Locate the cell with the specified text and output its [X, Y] center coordinate. 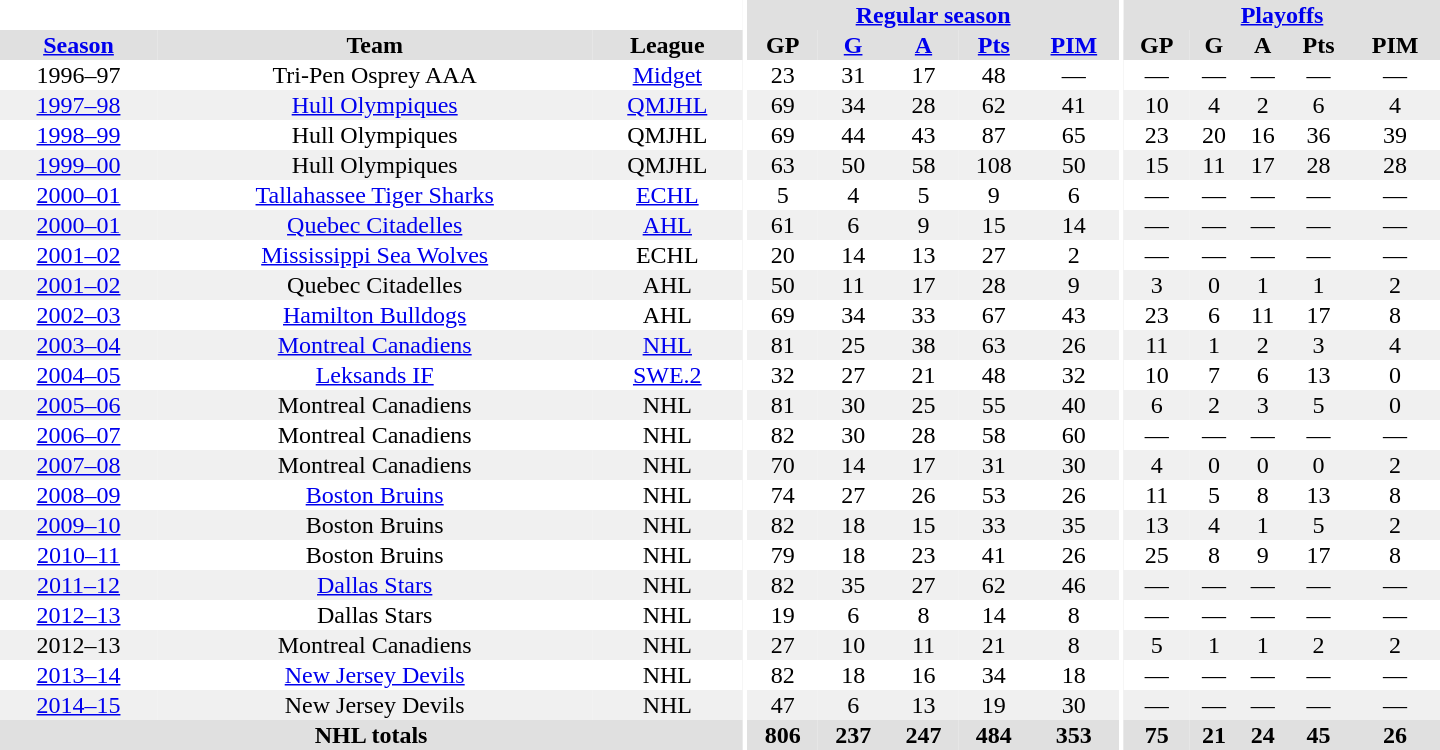
87 [994, 135]
237 [853, 735]
61 [783, 225]
League [667, 45]
Leksands IF [374, 375]
484 [994, 735]
Tallahassee Tiger Sharks [374, 195]
2007–08 [78, 465]
55 [994, 405]
45 [1318, 735]
44 [853, 135]
79 [783, 555]
74 [783, 495]
Tri-Pen Osprey AAA [374, 75]
2013–14 [78, 675]
2004–05 [78, 375]
Midget [667, 75]
Mississippi Sea Wolves [374, 255]
2009–10 [78, 525]
Playoffs [1282, 15]
47 [783, 705]
60 [1074, 435]
67 [994, 315]
53 [994, 495]
65 [1074, 135]
2008–09 [78, 495]
Team [374, 45]
40 [1074, 405]
SWE.2 [667, 375]
70 [783, 465]
24 [1262, 735]
1999–00 [78, 165]
Regular season [934, 15]
39 [1395, 135]
Hamilton Bulldogs [374, 315]
353 [1074, 735]
NHL totals [371, 735]
2003–04 [78, 345]
2002–03 [78, 315]
2006–07 [78, 435]
2011–12 [78, 585]
75 [1157, 735]
247 [923, 735]
2005–06 [78, 405]
38 [923, 345]
Season [78, 45]
46 [1074, 585]
806 [783, 735]
7 [1214, 375]
2010–11 [78, 555]
1996–97 [78, 75]
108 [994, 165]
1998–99 [78, 135]
36 [1318, 135]
2014–15 [78, 705]
1997–98 [78, 105]
